Detect which cell encompasses the target text, then output its (X, Y) center coordinate. 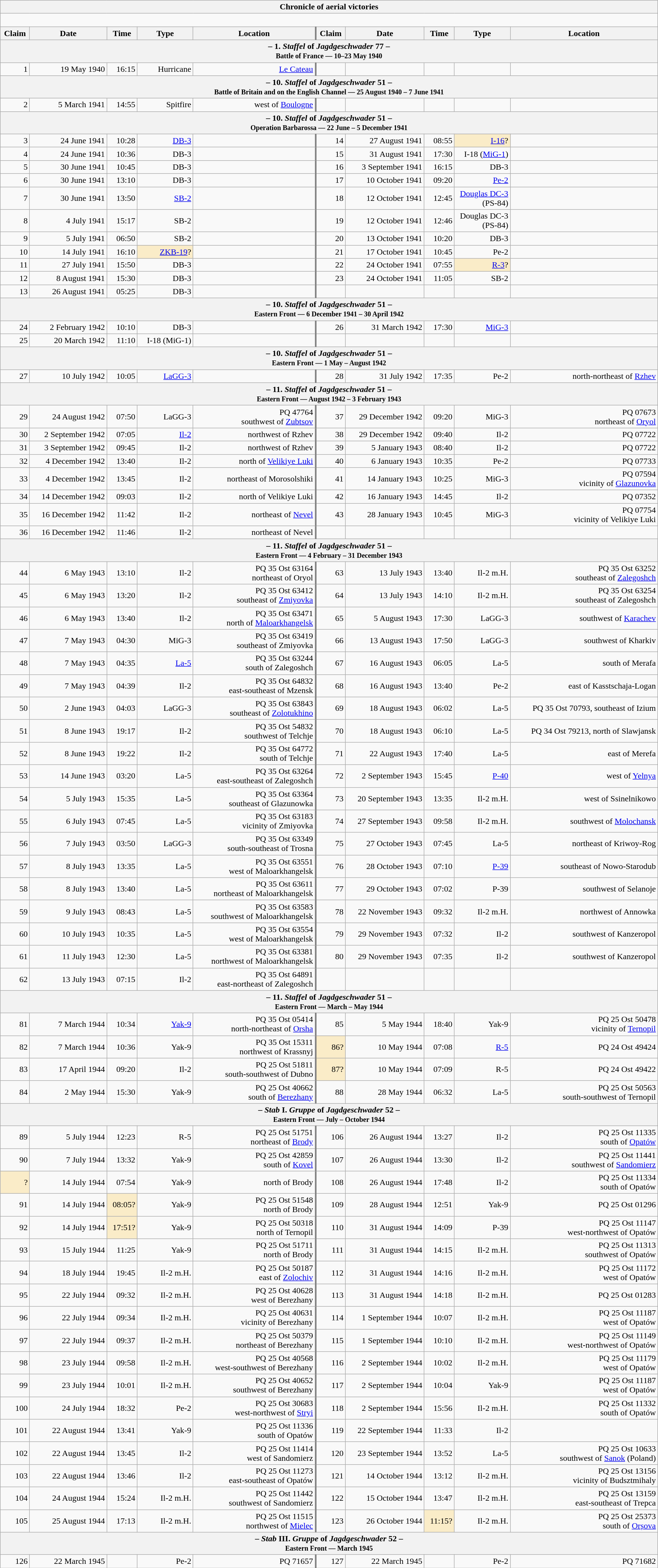
24 (15, 327)
25 (15, 340)
PQ 07733 (584, 461)
PQ 25 Ost 13156vicinity of Budsztmihaly (584, 1476)
107 (330, 1159)
PQ 25 Ost 11147 west-northwest of Opatów (584, 1227)
66 (330, 640)
– Stab III. Gruppe of Jagdgeschwader 52 –Eastern Front — March 1945 (329, 1544)
19 May 1940 (68, 69)
07:05 (122, 434)
21 (330, 252)
99 (15, 1386)
49 (15, 685)
? (15, 1182)
97 (15, 1340)
06:50 (122, 239)
108 (330, 1182)
36 (15, 532)
31 (15, 448)
PQ 35 Ost 63611 northeast of Maloarkhangelsk (254, 889)
17 October 1941 (385, 252)
– 10. Staffel of Jagdgeschwader 51 –Battle of Britain and on the English Channel — 25 August 1940 – 7 June 1941 (329, 87)
PQ 25 Ost 11442 southwest of Sandomierz (254, 1498)
91 (15, 1205)
15:50 (122, 265)
08:40 (439, 448)
18:32 (122, 1408)
PQ 25 Ost 50318 north of Ternopil (254, 1227)
5 March 1941 (68, 105)
PQ 07352 (584, 497)
Le Cateau (254, 69)
2 February 1942 (68, 327)
3 September 1942 (68, 448)
27 September 1943 (385, 821)
22 September 1944 (385, 1431)
PQ 34 Ost 79213, north of Slawjansk (584, 731)
19 (330, 221)
14:18 (439, 1295)
5 July 1944 (68, 1137)
14 December 1942 (68, 497)
24 August 1944 (68, 1498)
PQ 35 Ost 63554 west of Maloarkhangelsk (254, 934)
10:34 (122, 1024)
07:32 (439, 934)
20 March 1942 (68, 340)
PQ 35 Ost 63412 southeast of Zmiyovka (254, 595)
14 June 1943 (68, 776)
PQ 25 Ost 01283 (584, 1295)
106 (330, 1137)
13:52 (439, 1453)
9 July 1943 (68, 912)
Hurricane (165, 69)
19:17 (122, 731)
118 (330, 1408)
8 (15, 221)
47 (15, 640)
southeast of Nowo-Starodub (584, 867)
51 (15, 731)
17:48 (439, 1182)
74 (330, 821)
19:22 (122, 753)
southwest of Molochansk (584, 821)
12:51 (439, 1205)
111 (330, 1250)
15:17 (122, 221)
PQ 25 Ost 10633 southwest of Sanok (Poland) (584, 1453)
west of Yelnya (584, 776)
PQ 25 Ost 01296 (584, 1205)
53 (15, 776)
south of Merafa (584, 663)
PQ 35 Ost 63551 west of Maloarkhangelsk (254, 867)
28 January 1943 (385, 515)
102 (15, 1453)
42 (330, 497)
PQ 25 Ost 51711 north of Brody (254, 1250)
17:51? (122, 1227)
78 (330, 912)
122 (330, 1498)
16 January 1943 (385, 497)
14:55 (122, 105)
PQ 25 Ost 11336 south of Opatów (254, 1431)
11:05 (439, 278)
43 (330, 515)
17:50 (439, 640)
PQ 25 Ost 11335 south of Opatów (584, 1137)
09:03 (122, 497)
76 (330, 867)
PQ 25 Ost 11441 southwest of Sandomierz (584, 1159)
5 August 1943 (385, 618)
18 (330, 198)
PQ 07594vicinity of Glazunovka (584, 479)
5 July 1943 (68, 799)
2 (15, 105)
83 (15, 1069)
6 July 1943 (68, 821)
19:45 (122, 1272)
84 (15, 1092)
14:10 (439, 595)
24 August 1942 (68, 416)
11 (15, 265)
104 (15, 1498)
PQ 35 Ost 64772 south of Telchje (254, 753)
3 September 1941 (385, 167)
29 October 1943 (385, 889)
48 (15, 663)
54 (15, 799)
5 May 1944 (385, 1024)
9 (15, 239)
93 (15, 1250)
13:20 (122, 595)
2 June 1943 (68, 708)
west of Ssinelnikowo (584, 799)
126 (15, 1561)
10:28 (122, 140)
32 (15, 461)
14 (330, 140)
PQ 25 Ost 50478vicinity of Ternopil (584, 1024)
127 (330, 1561)
11:25 (122, 1250)
117 (330, 1386)
17 (330, 180)
27 (15, 376)
75 (330, 844)
13 (15, 291)
20 September 1943 (385, 799)
PQ 25 Ost 30683 west-northwest of Stryi (254, 1408)
14:15 (439, 1250)
3 (15, 140)
64 (330, 595)
13:46 (122, 1476)
8 August 1941 (68, 278)
07:09 (439, 1069)
PQ 25 Ost 11149 west-northwest of Opatów (584, 1340)
PQ 25 Ost 11273 east-southeast of Opatów (254, 1476)
10:25 (439, 479)
PQ 35 Ost 63471 north of Maloarkhangelsk (254, 618)
11:15? (439, 1521)
P-40 (482, 776)
PQ 25 Ost 50187 east of Zolochiv (254, 1272)
– 11. Staffel of Jagdgeschwader 51 –Eastern Front — March – May 1944 (329, 1002)
65 (330, 618)
39 (330, 448)
18:40 (439, 1024)
PQ 35 Ost 64891 east-northeast of Zalegoshch (254, 979)
112 (330, 1272)
Spitfire (165, 105)
04:35 (122, 663)
– 11. Staffel of Jagdgeschwader 51 –Eastern Front — 4 February – 31 December 1943 (329, 550)
07:55 (439, 265)
10:07 (439, 1318)
PQ 71682 (584, 1561)
27 August 1941 (385, 140)
10 (15, 252)
61 (15, 957)
28 October 1943 (385, 867)
12:30 (122, 957)
30 (15, 434)
09:34 (122, 1318)
96 (15, 1318)
PQ 35 Ost 64832 east-southeast of Mzensk (254, 685)
105 (15, 1521)
77 (330, 889)
10:04 (439, 1386)
11:10 (122, 340)
PQ 35 Ost 63183vicinity of Zmiyovka (254, 821)
38 (330, 434)
40 (330, 461)
10:01 (122, 1386)
13:47 (439, 1498)
35 (15, 515)
95 (15, 1295)
– 10. Staffel of Jagdgeschwader 51 –Eastern Front — 1 May – August 1942 (329, 358)
12 (15, 278)
PQ 35 Ost 63364 southeast of Glazunowka (254, 799)
06:02 (439, 708)
PQ 25 Ost 40568 west-southwest of Berezhany (254, 1363)
04:39 (122, 685)
69 (330, 708)
14 October 1944 (385, 1476)
PQ 24 Ost 49424 (584, 1047)
06:32 (439, 1092)
56 (15, 844)
6 January 1943 (385, 461)
41 (330, 479)
100 (15, 1408)
26 (330, 327)
northeast of Kriwoy-Rog (584, 844)
west of Boulogne (254, 105)
14:16 (439, 1272)
27 July 1941 (68, 265)
04:03 (122, 708)
07:08 (439, 1047)
PQ 07754vicinity of Velikiye Luki (584, 515)
PQ 35 Ost 63349 south-southeast of Trosna (254, 844)
73 (330, 799)
north of Brody (254, 1182)
31 July 1942 (385, 376)
103 (15, 1476)
PQ 47764 southwest of Zubtsov (254, 416)
121 (330, 1476)
11:42 (122, 515)
PQ 25 Ost 51811 south-southwest of Dubno (254, 1069)
PQ 25 Ost 40662 south of Berezhany (254, 1092)
14 January 1943 (385, 479)
50 (15, 708)
09:40 (439, 434)
13:41 (122, 1431)
17:40 (439, 753)
89 (15, 1137)
13:12 (439, 1476)
10 July 1943 (68, 934)
87? (330, 1069)
07:15 (122, 979)
20 (330, 239)
88 (330, 1092)
15 July 1944 (68, 1250)
north-northeast of Rzhev (584, 376)
07:50 (122, 416)
16:10 (122, 252)
07:02 (439, 889)
06:10 (439, 731)
28 August 1944 (385, 1205)
79 (330, 934)
15:45 (439, 776)
13:50 (122, 198)
ZKB-19? (165, 252)
07:10 (439, 867)
22 November 1943 (385, 912)
PQ 35 Ost 70793, southeast of Izium (584, 708)
PQ 24 Ost 49422 (584, 1069)
1 (15, 69)
2 May 1944 (68, 1092)
120 (330, 1453)
PQ 25 Ost 50563 south-southwest of Ternopil (584, 1092)
03:50 (122, 844)
46 (15, 618)
62 (15, 979)
72 (330, 776)
94 (15, 1272)
PQ 35 Ost 63244 south of Zalegoshch (254, 663)
18 July 1944 (68, 1272)
109 (330, 1205)
10 July 1942 (68, 376)
PQ 35 Ost 54832 southwest of Telchje (254, 731)
14:45 (439, 497)
05:25 (122, 291)
PQ 25 Ost 42859 south of Kovel (254, 1159)
14 July 1941 (68, 252)
14:09 (439, 1227)
10:20 (439, 239)
17 April 1944 (68, 1069)
PQ 25 Ost 40631vicinity of Berezhany (254, 1318)
PQ 25 Ost 51548 north of Brody (254, 1205)
33 (15, 479)
PQ 25 Ost 11414 west of Sandomierz (254, 1453)
PQ 25 Ost 13159 east-southeast of Trepca (584, 1498)
R-3? (482, 265)
southwest of Kharkiv (584, 640)
08:05? (122, 1205)
15:56 (439, 1408)
113 (330, 1295)
23 September 1944 (385, 1453)
115 (330, 1340)
123 (330, 1521)
114 (330, 1318)
east of Kasstschaja-Logan (584, 685)
PQ 25 Ost 40628 west of Berezhany (254, 1295)
27 October 1943 (385, 844)
PQ 25 Ost 50379 northeast of Berezhany (254, 1340)
13:27 (439, 1137)
07:35 (439, 957)
68 (330, 685)
17:35 (439, 376)
PQ 35 Ost 15311 northwest of Krassnyj (254, 1047)
10 October 1941 (385, 180)
5 July 1941 (68, 239)
04:30 (122, 640)
26 August 1941 (68, 291)
10:02 (439, 1363)
southwest of Selanoje (584, 889)
45 (15, 595)
12:46 (439, 221)
12:23 (122, 1137)
34 (15, 497)
PQ 25 Ost 11334 south of Opatów (584, 1182)
11 July 1943 (68, 957)
52 (15, 753)
2 September 1942 (68, 434)
4 (15, 154)
110 (330, 1227)
22 (330, 265)
90 (15, 1159)
57 (15, 867)
PQ 35 Ost 63583 southwest of Maloarkhangelsk (254, 912)
7 July 1943 (68, 844)
PQ 25 Ost 51751 northeast of Brody (254, 1137)
10:05 (122, 376)
58 (15, 889)
13:30 (439, 1159)
70 (330, 731)
22 August 1943 (385, 753)
PQ 07673 northeast of Oryol (584, 416)
116 (330, 1363)
PQ 35 Ost 63254 southeast of Zalegoshch (584, 595)
15:35 (122, 799)
23 (330, 278)
13 October 1941 (385, 239)
east of Merefa (584, 753)
03:20 (122, 776)
63 (330, 573)
PQ 25 Ost 40652 southwest of Berezhany (254, 1386)
98 (15, 1363)
– 10. Staffel of Jagdgeschwader 51 –Eastern Front — 6 December 1941 – 30 April 1942 (329, 309)
PQ 71657 (254, 1561)
37 (330, 416)
PQ 25 Ost 25373 south of Orșova (584, 1521)
7 (15, 198)
86? (330, 1047)
28 (330, 376)
PQ 35 Ost 63252 southeast of Zalegoshch (584, 573)
55 (15, 821)
7 July 1944 (68, 1159)
11:33 (439, 1431)
85 (330, 1024)
PQ 25 Ost 11179 west of Opatów (584, 1363)
31 March 1942 (385, 327)
16 (330, 167)
I-16? (482, 140)
44 (15, 573)
– 10. Staffel of Jagdgeschwader 51 –Operation Barbarossa — 22 June – 5 December 1941 (329, 123)
59 (15, 912)
PQ 25 Ost 11332 south of Opatów (584, 1408)
60 (15, 934)
06:05 (439, 663)
119 (330, 1431)
67 (330, 663)
– 1. Staffel of Jagdgeschwader 77 –Battle of France — 10–23 May 1940 (329, 51)
07:54 (122, 1182)
PQ 25 Ost 11172 west of Opatów (584, 1272)
11:46 (122, 532)
29 (15, 416)
– 11. Staffel of Jagdgeschwader 51 –Eastern Front — August 1942 – 3 February 1943 (329, 394)
southwest of Karachev (584, 618)
PQ 35 Ost 63381 northwest of Maloarkhangelsk (254, 957)
08:55 (439, 140)
2 September 1943 (385, 776)
80 (330, 957)
PQ 35 Ost 63843 southeast of Zolotukhino (254, 708)
northeast of Morosolshiki (254, 479)
17:13 (122, 1521)
82 (15, 1047)
Chronicle of aerial victories (329, 7)
101 (15, 1431)
13:32 (122, 1159)
15 October 1944 (385, 1498)
PQ 35 Ost 63264 east-southeast of Zalegoshch (254, 776)
92 (15, 1227)
12:45 (439, 198)
PQ 35 Ost 63164 northeast of Oryol (254, 573)
PQ 35 Ost 63419 southeast of Zmiyovka (254, 640)
5 January 1943 (385, 448)
13 August 1943 (385, 640)
09:45 (122, 448)
PQ 25 Ost 11515 northwest of Mielec (254, 1521)
24 July 1944 (68, 1408)
08:43 (122, 912)
northwest of Annowka (584, 912)
6 (15, 180)
4 July 1941 (68, 221)
25 August 1944 (68, 1521)
PQ 25 Ost 11313 southwest of Opatów (584, 1250)
71 (330, 753)
28 May 1944 (385, 1092)
31 August 1941 (385, 154)
PQ 35 Ost 05414 north-northeast of Orsha (254, 1024)
15:24 (122, 1498)
– Stab I. Gruppe of Jagdgeschwader 52 –Eastern Front — July – October 1944 (329, 1114)
09:37 (122, 1340)
5 (15, 167)
26 October 1944 (385, 1521)
15 (330, 154)
81 (15, 1024)
